Find where the given text appears and provide that cell's center as [X, Y] coordinate. 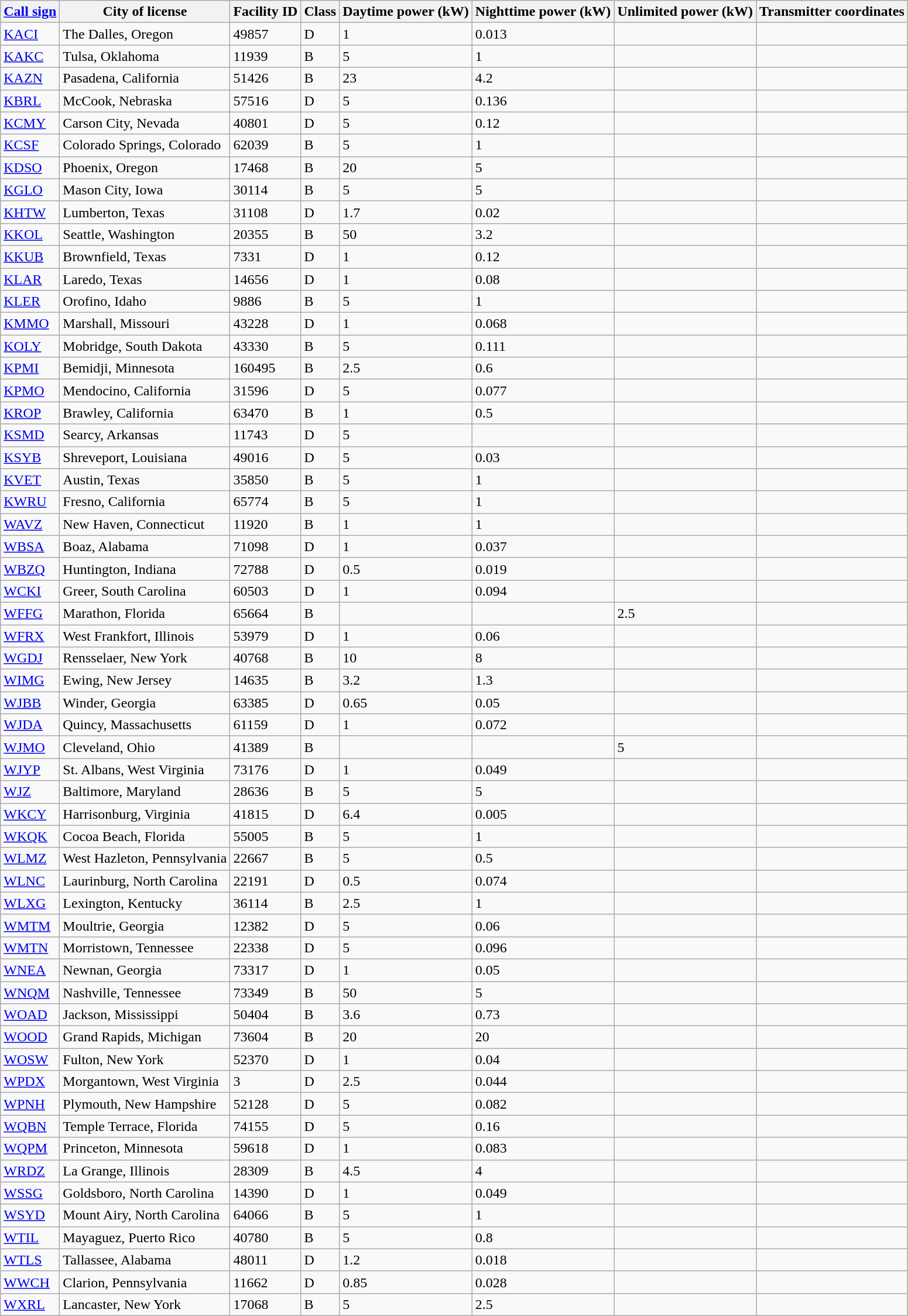
St. Albans, West Virginia [145, 770]
43330 [266, 346]
Temple Terrace, Florida [145, 1126]
Fresno, California [145, 502]
73349 [266, 993]
WKCY [30, 814]
WOOD [30, 1037]
WMTM [30, 925]
55005 [266, 836]
64066 [266, 1215]
Plymouth, New Hampshire [145, 1104]
1.7 [406, 212]
Facility ID [266, 12]
65664 [266, 613]
WFFG [30, 613]
59618 [266, 1148]
40768 [266, 658]
Transmitter coordinates [832, 12]
Baltimore, Maryland [145, 792]
Mayaguez, Puerto Rico [145, 1238]
Goldsboro, North Carolina [145, 1193]
51426 [266, 78]
Moultrie, Georgia [145, 925]
KDSO [30, 168]
Morgantown, West Virginia [145, 1082]
Boaz, Alabama [145, 546]
65774 [266, 502]
17468 [266, 168]
3 [266, 1082]
11662 [266, 1282]
Colorado Springs, Colorado [145, 145]
Newnan, Georgia [145, 970]
41389 [266, 747]
3.6 [406, 1015]
0.044 [543, 1082]
50404 [266, 1015]
Marshall, Missouri [145, 324]
10 [406, 658]
8 [543, 658]
49016 [266, 457]
Cleveland, Ohio [145, 747]
43228 [266, 324]
Marathon, Florida [145, 613]
40780 [266, 1238]
4.5 [406, 1171]
WJYP [30, 770]
73604 [266, 1037]
11743 [266, 435]
Quincy, Massachusetts [145, 725]
KLAR [30, 279]
WKQK [30, 836]
Laredo, Texas [145, 279]
Tulsa, Oklahoma [145, 56]
Phoenix, Oregon [145, 168]
22191 [266, 881]
4.2 [543, 78]
WLMZ [30, 859]
WNEA [30, 970]
14656 [266, 279]
Orofino, Idaho [145, 302]
35850 [266, 480]
Brawley, California [145, 413]
Morristown, Tennessee [145, 948]
Fulton, New York [145, 1059]
Winder, Georgia [145, 703]
Ewing, New Jersey [145, 681]
Cocoa Beach, Florida [145, 836]
71098 [266, 546]
Brownfield, Texas [145, 257]
17068 [266, 1304]
Mount Airy, North Carolina [145, 1215]
West Frankfort, Illinois [145, 635]
Class [320, 12]
Harrisonburg, Virginia [145, 814]
Mendocino, California [145, 391]
KACI [30, 34]
41815 [266, 814]
KCSF [30, 145]
14635 [266, 681]
Mason City, Iowa [145, 190]
New Haven, Connecticut [145, 524]
West Hazleton, Pennsylvania [145, 859]
11920 [266, 524]
30114 [266, 190]
WOAD [30, 1015]
Grand Rapids, Michigan [145, 1037]
WJZ [30, 792]
23 [406, 78]
0.037 [543, 546]
Lancaster, New York [145, 1304]
0.65 [406, 703]
4 [543, 1171]
63385 [266, 703]
The Dalles, Oregon [145, 34]
0.08 [543, 279]
Bemidji, Minnesota [145, 368]
KROP [30, 413]
0.094 [543, 591]
Pasadena, California [145, 78]
61159 [266, 725]
0.082 [543, 1104]
WAVZ [30, 524]
WSSG [30, 1193]
WJBB [30, 703]
0.028 [543, 1282]
31596 [266, 391]
WWCH [30, 1282]
Call sign [30, 12]
KPMI [30, 368]
Daytime power (kW) [406, 12]
KHTW [30, 212]
Tallassee, Alabama [145, 1260]
Princeton, Minnesota [145, 1148]
WLXG [30, 903]
WBZQ [30, 569]
WRDZ [30, 1171]
0.077 [543, 391]
Shreveport, Louisiana [145, 457]
City of license [145, 12]
Nashville, Tennessee [145, 993]
60503 [266, 591]
WJMO [30, 747]
40801 [266, 123]
20355 [266, 234]
WGDJ [30, 658]
WTLS [30, 1260]
22338 [266, 948]
WMTN [30, 948]
73176 [266, 770]
0.03 [543, 457]
Clarion, Pennsylvania [145, 1282]
KGLO [30, 190]
La Grange, Illinois [145, 1171]
McCook, Nebraska [145, 101]
14390 [266, 1193]
Greer, South Carolina [145, 591]
WIMG [30, 681]
Carson City, Nevada [145, 123]
Jackson, Mississippi [145, 1015]
WNQM [30, 993]
WQPM [30, 1148]
0.096 [543, 948]
Austin, Texas [145, 480]
KAKC [30, 56]
7331 [266, 257]
KMMO [30, 324]
KVET [30, 480]
WBSA [30, 546]
Searcy, Arkansas [145, 435]
72788 [266, 569]
KKOL [30, 234]
52128 [266, 1104]
KSYB [30, 457]
0.111 [543, 346]
0.005 [543, 814]
Rensselaer, New York [145, 658]
0.73 [543, 1015]
Lexington, Kentucky [145, 903]
0.6 [543, 368]
WXRL [30, 1304]
WLNC [30, 881]
53979 [266, 635]
KSMD [30, 435]
49857 [266, 34]
KPMO [30, 391]
6.4 [406, 814]
WJDA [30, 725]
WPNH [30, 1104]
9886 [266, 302]
1.2 [406, 1260]
Nighttime power (kW) [543, 12]
62039 [266, 145]
KAZN [30, 78]
WCKI [30, 591]
160495 [266, 368]
KOLY [30, 346]
WQBN [30, 1126]
48011 [266, 1260]
74155 [266, 1126]
WOSW [30, 1059]
73317 [266, 970]
0.8 [543, 1238]
28636 [266, 792]
Mobridge, South Dakota [145, 346]
28309 [266, 1171]
0.04 [543, 1059]
KKUB [30, 257]
31108 [266, 212]
WTIL [30, 1238]
KCMY [30, 123]
Lumberton, Texas [145, 212]
KWRU [30, 502]
Seattle, Washington [145, 234]
0.16 [543, 1126]
WSYD [30, 1215]
0.136 [543, 101]
0.018 [543, 1260]
0.85 [406, 1282]
52370 [266, 1059]
1.3 [543, 681]
63470 [266, 413]
0.072 [543, 725]
WFRX [30, 635]
Huntington, Indiana [145, 569]
11939 [266, 56]
0.02 [543, 212]
0.083 [543, 1148]
Unlimited power (kW) [685, 12]
0.019 [543, 569]
Laurinburg, North Carolina [145, 881]
57516 [266, 101]
0.068 [543, 324]
0.074 [543, 881]
36114 [266, 903]
22667 [266, 859]
KBRL [30, 101]
12382 [266, 925]
KLER [30, 302]
0.013 [543, 34]
WPDX [30, 1082]
